Search for the cell housing the specified text and yield its [X, Y] center coordinate. 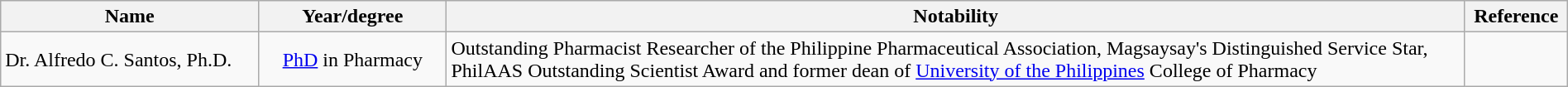
Year/degree [352, 17]
PhD in Pharmacy [352, 60]
Name [130, 17]
Dr. Alfredo C. Santos, Ph.D. [130, 60]
Reference [1516, 17]
Notability [956, 17]
